Locate the cell with the specified text and output its (x, y) center coordinate. 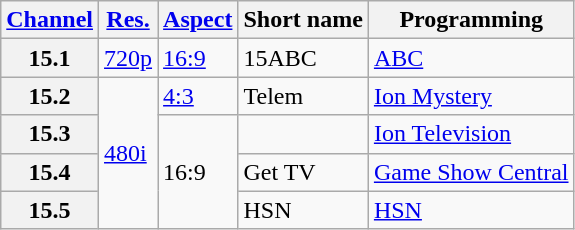
ABC (471, 58)
4:3 (198, 96)
Channel (50, 20)
Res. (128, 20)
Game Show Central (471, 172)
480i (128, 153)
15.1 (50, 58)
Programming (471, 20)
15.5 (50, 210)
15.4 (50, 172)
Aspect (198, 20)
15.3 (50, 134)
15ABC (303, 58)
Short name (303, 20)
Ion Mystery (471, 96)
Ion Television (471, 134)
15.2 (50, 96)
720p (128, 58)
Telem (303, 96)
Get TV (303, 172)
